From the cell containing the given text, extract its center point as (X, Y) coordinate. 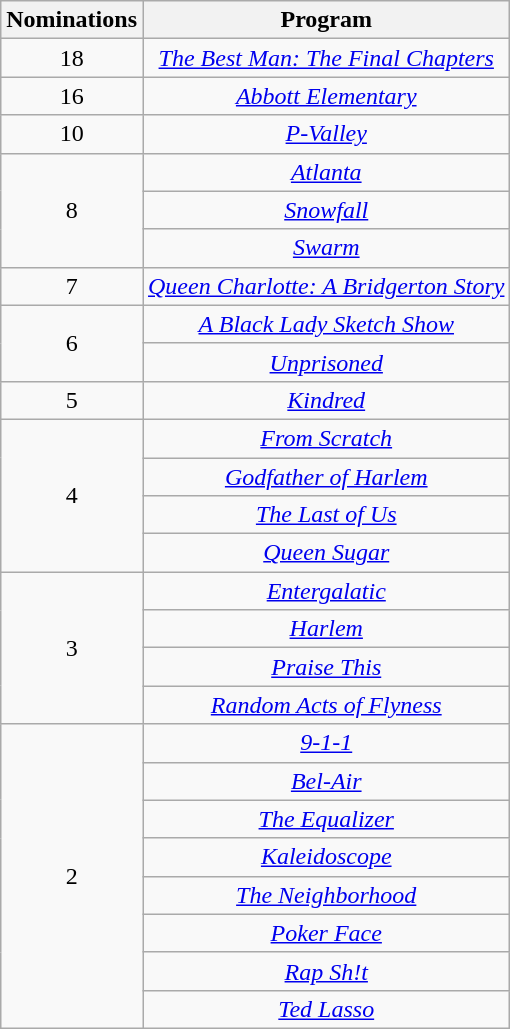
8 (72, 210)
3 (72, 648)
4 (72, 495)
Random Acts of Flyness (326, 705)
From Scratch (326, 438)
The Equalizer (326, 819)
9-1-1 (326, 743)
18 (72, 58)
The Neighborhood (326, 895)
7 (72, 286)
Kindred (326, 400)
P-Valley (326, 134)
The Best Man: The Final Chapters (326, 58)
6 (72, 343)
Swarm (326, 248)
Godfather of Harlem (326, 477)
Program (326, 20)
Bel-Air (326, 781)
Praise This (326, 667)
Ted Lasso (326, 1009)
Unprisoned (326, 362)
Poker Face (326, 933)
Atlanta (326, 172)
Abbott Elementary (326, 96)
Kaleidoscope (326, 857)
10 (72, 134)
A Black Lady Sketch Show (326, 324)
Nominations (72, 20)
Entergalatic (326, 591)
Snowfall (326, 210)
5 (72, 400)
Queen Charlotte: A Bridgerton Story (326, 286)
Rap Sh!t (326, 971)
Queen Sugar (326, 553)
16 (72, 96)
2 (72, 876)
The Last of Us (326, 515)
Harlem (326, 629)
